From the cell containing the given text, extract its center point as (X, Y) coordinate. 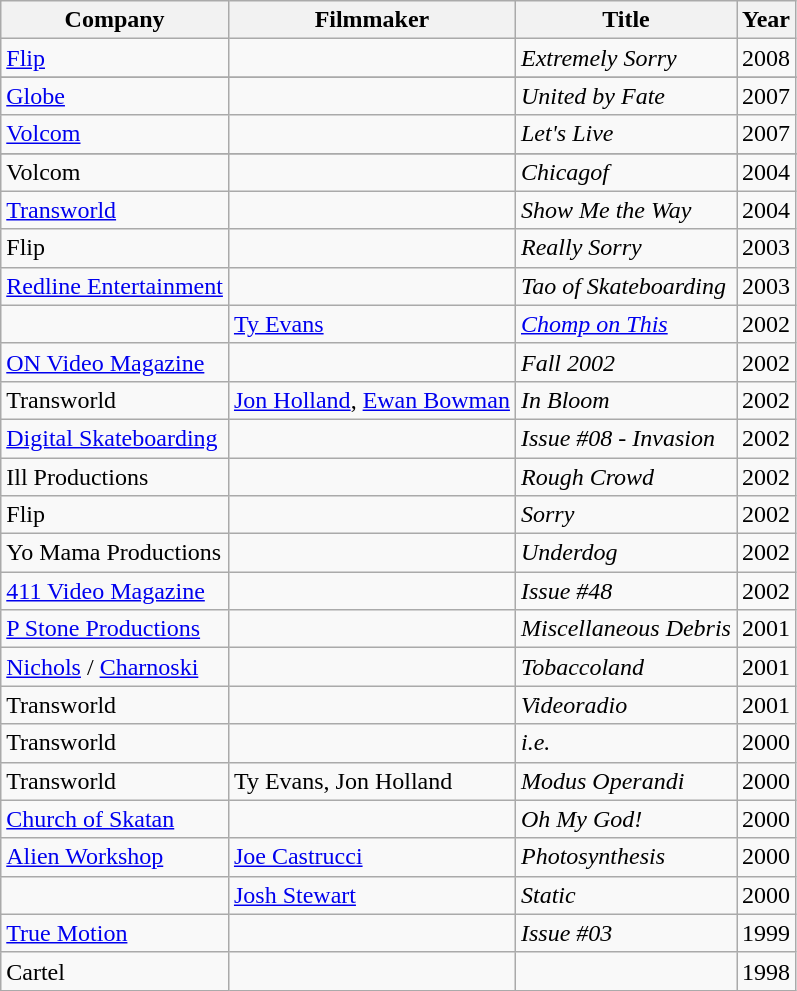
Year (766, 20)
Chomp on This (626, 324)
Videoradio (626, 705)
In Bloom (626, 400)
1998 (766, 971)
Photosynthesis (626, 857)
Nichols / Charnoski (115, 667)
Extremely Sorry (626, 58)
Josh Stewart (372, 895)
Issue #48 (626, 591)
Digital Skateboarding (115, 438)
Rough Crowd (626, 477)
Filmmaker (372, 20)
P Stone Productions (115, 629)
Chicagof (626, 172)
Oh My God! (626, 819)
Yo Mama Productions (115, 553)
Tobaccoland (626, 667)
Fall 2002 (626, 362)
United by Fate (626, 96)
Let's Live (626, 134)
i.e. (626, 743)
Ty Evans, Jon Holland (372, 781)
Sorry (626, 515)
Joe Castrucci (372, 857)
Miscellaneous Debris (626, 629)
Alien Workshop (115, 857)
Church of Skatan (115, 819)
2008 (766, 58)
Ill Productions (115, 477)
Issue #08 - Invasion (626, 438)
ON Video Magazine (115, 362)
411 Video Magazine (115, 591)
Redline Entertainment (115, 286)
True Motion (115, 933)
1999 (766, 933)
Globe (115, 96)
Ty Evans (372, 324)
Show Me the Way (626, 210)
Modus Operandi (626, 781)
Jon Holland, Ewan Bowman (372, 400)
Really Sorry (626, 248)
Tao of Skateboarding (626, 286)
Static (626, 895)
Cartel (115, 971)
Issue #03 (626, 933)
Company (115, 20)
Title (626, 20)
Underdog (626, 553)
